Scan for the cell matching the given text and deliver its [x, y] coordinate at center. 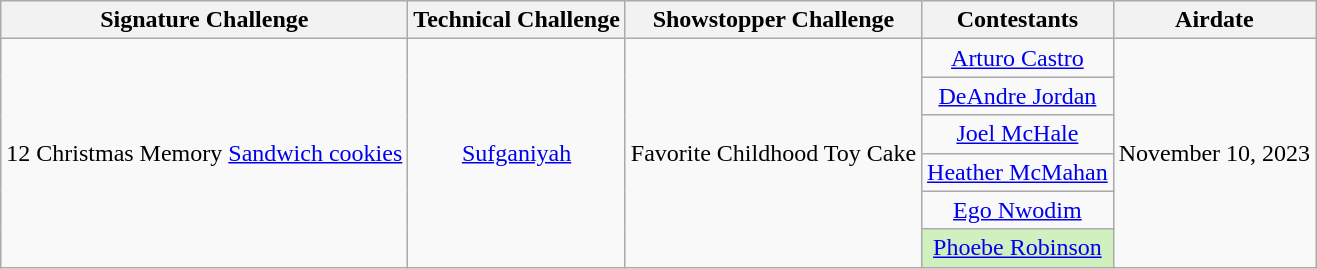
November 10, 2023 [1214, 153]
Signature Challenge [204, 20]
Ego Nwodim [1018, 210]
Sufganiyah [517, 153]
Heather McMahan [1018, 172]
DeAndre Jordan [1018, 96]
Airdate [1214, 20]
Favorite Childhood Toy Cake [773, 153]
Showstopper Challenge [773, 20]
Phoebe Robinson [1018, 248]
Contestants [1018, 20]
Joel McHale [1018, 134]
12 Christmas Memory Sandwich cookies [204, 153]
Arturo Castro [1018, 58]
Technical Challenge [517, 20]
